Output the [x, y] coordinate of the center of the cell containing the given text.  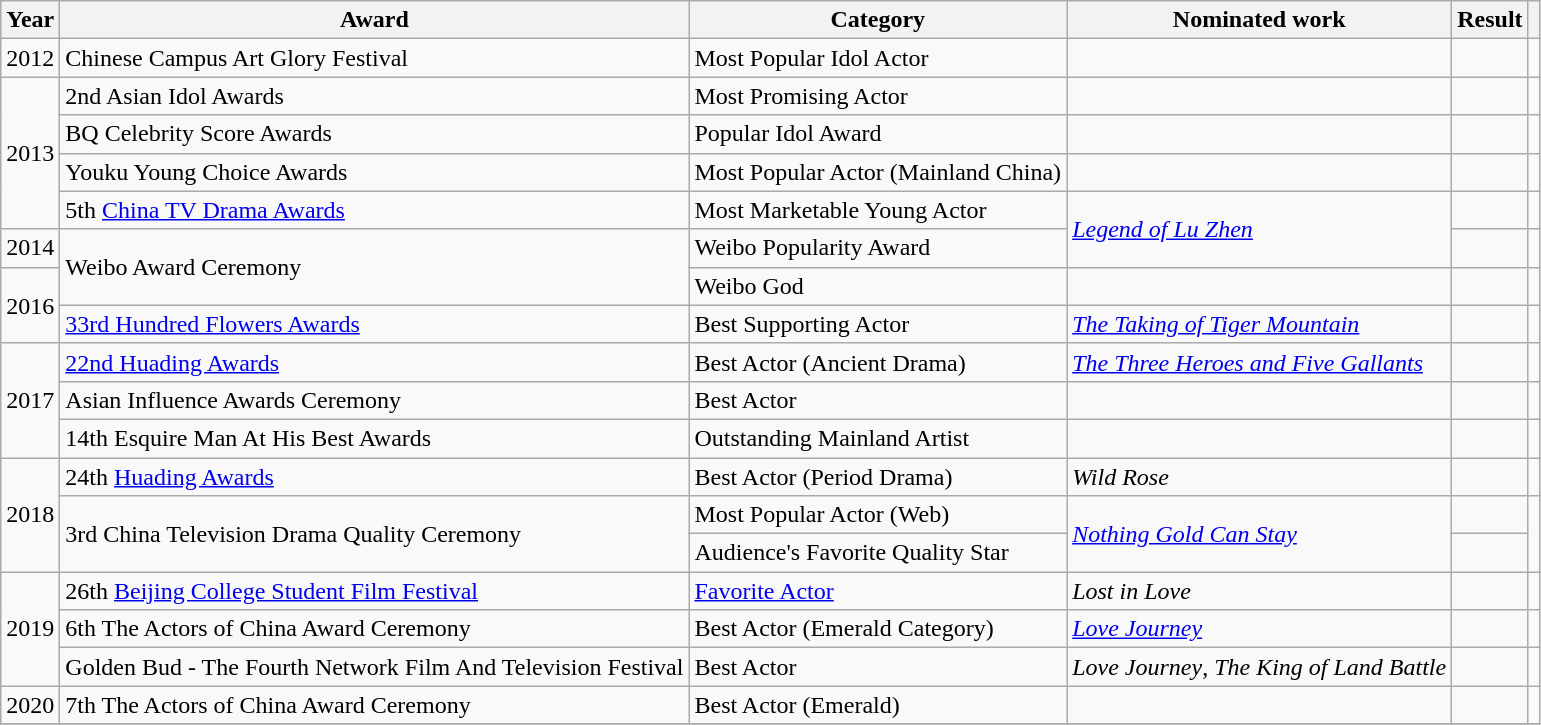
BQ Celebrity Score Awards [374, 134]
Love Journey [1260, 629]
Best Actor (Emerald Category) [878, 629]
Legend of Lu Zhen [1260, 229]
Year [30, 20]
Most Popular Actor (Web) [878, 515]
26th Beijing College Student Film Festival [374, 591]
Chinese Campus Art Glory Festival [374, 58]
7th The Actors of China Award Ceremony [374, 705]
33rd Hundred Flowers Awards [374, 324]
Best Supporting Actor [878, 324]
Result [1490, 20]
Nothing Gold Can Stay [1260, 534]
2016 [30, 305]
22nd Huading Awards [374, 362]
2013 [30, 153]
The Taking of Tiger Mountain [1260, 324]
Most Popular Actor (Mainland China) [878, 172]
Best Actor (Period Drama) [878, 477]
2018 [30, 515]
The Three Heroes and Five Gallants [1260, 362]
Favorite Actor [878, 591]
Lost in Love [1260, 591]
2nd Asian Idol Awards [374, 96]
2020 [30, 705]
Outstanding Mainland Artist [878, 438]
Audience's Favorite Quality Star [878, 553]
Award [374, 20]
Weibo Popularity Award [878, 248]
2019 [30, 629]
14th Esquire Man At His Best Awards [374, 438]
3rd China Television Drama Quality Ceremony [374, 534]
2012 [30, 58]
Youku Young Choice Awards [374, 172]
2017 [30, 400]
Wild Rose [1260, 477]
Weibo Award Ceremony [374, 267]
Best Actor (Emerald) [878, 705]
Love Journey, The King of Land Battle [1260, 667]
Most Popular Idol Actor [878, 58]
Best Actor (Ancient Drama) [878, 362]
Category [878, 20]
Golden Bud - The Fourth Network Film And Television Festival [374, 667]
Nominated work [1260, 20]
Most Marketable Young Actor [878, 210]
6th The Actors of China Award Ceremony [374, 629]
5th China TV Drama Awards [374, 210]
Asian Influence Awards Ceremony [374, 400]
Weibo God [878, 286]
Popular Idol Award [878, 134]
24th Huading Awards [374, 477]
2014 [30, 248]
Most Promising Actor [878, 96]
